From the cell containing the given text, extract its center point as (x, y) coordinate. 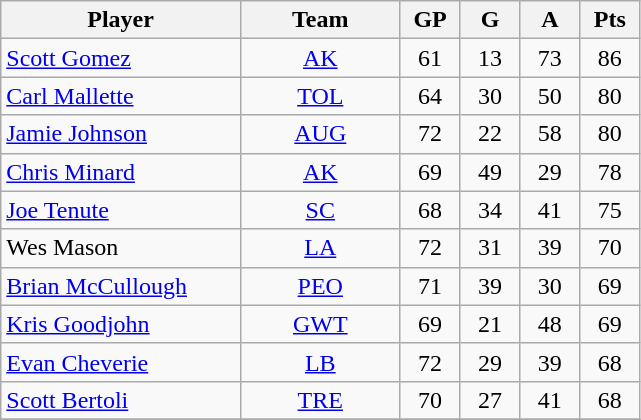
Carl Mallette (121, 96)
Scott Gomez (121, 58)
Pts (610, 20)
13 (490, 58)
GWT (320, 324)
Chris Minard (121, 172)
61 (430, 58)
64 (430, 96)
Joe Tenute (121, 210)
50 (550, 96)
SC (320, 210)
21 (490, 324)
Wes Mason (121, 248)
86 (610, 58)
LB (320, 362)
TRE (320, 400)
49 (490, 172)
48 (550, 324)
Team (320, 20)
Jamie Johnson (121, 134)
27 (490, 400)
GP (430, 20)
34 (490, 210)
PEO (320, 286)
22 (490, 134)
75 (610, 210)
Brian McCullough (121, 286)
73 (550, 58)
71 (430, 286)
58 (550, 134)
Player (121, 20)
31 (490, 248)
G (490, 20)
A (550, 20)
Scott Bertoli (121, 400)
LA (320, 248)
78 (610, 172)
Evan Cheverie (121, 362)
TOL (320, 96)
Kris Goodjohn (121, 324)
AUG (320, 134)
